Search for the cell housing the specified text and yield its [X, Y] center coordinate. 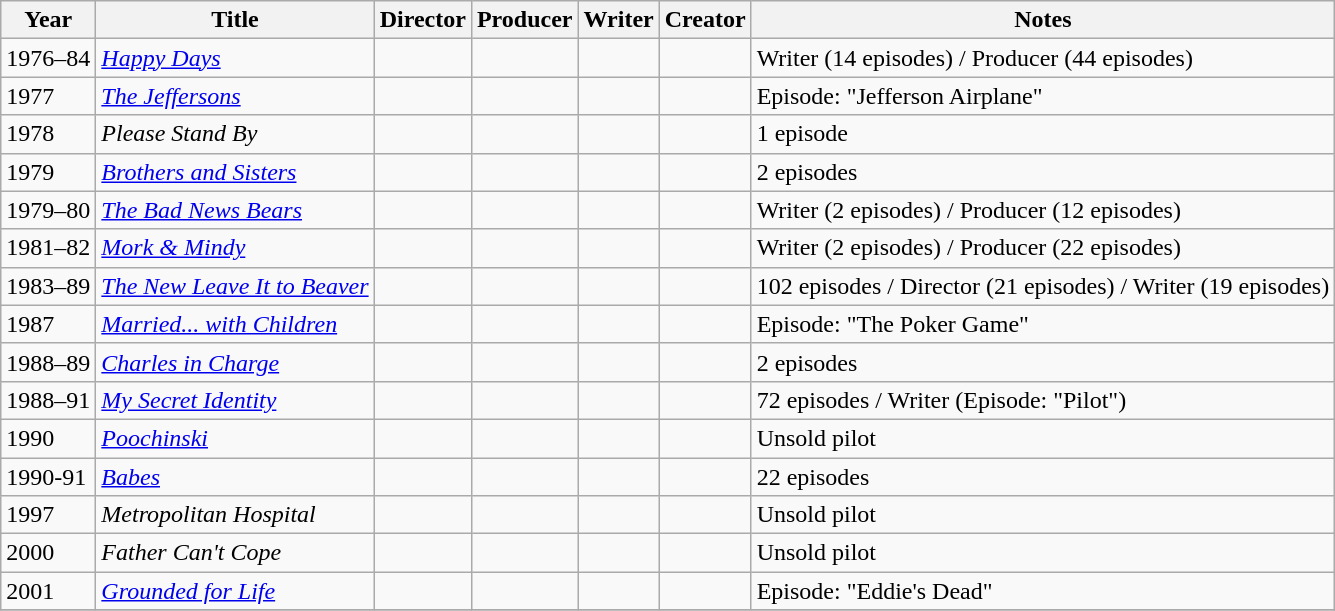
1987 [48, 324]
72 episodes / Writer (Episode: "Pilot") [1043, 400]
Episode: "Jefferson Airplane" [1043, 96]
Babes [235, 477]
Episode: "Eddie's Dead" [1043, 591]
Producer [524, 20]
1997 [48, 515]
Father Can't Cope [235, 553]
The New Leave It to Beaver [235, 286]
Creator [705, 20]
Writer (2 episodes) / Producer (22 episodes) [1043, 248]
1983–89 [48, 286]
1981–82 [48, 248]
The Jeffersons [235, 96]
Happy Days [235, 58]
1990-91 [48, 477]
1990 [48, 438]
Year [48, 20]
22 episodes [1043, 477]
Please Stand By [235, 134]
Married... with Children [235, 324]
1979 [48, 172]
1 episode [1043, 134]
2000 [48, 553]
102 episodes / Director (21 episodes) / Writer (19 episodes) [1043, 286]
Director [422, 20]
The Bad News Bears [235, 210]
Episode: "The Poker Game" [1043, 324]
1979–80 [48, 210]
1978 [48, 134]
My Secret Identity [235, 400]
Poochinski [235, 438]
Brothers and Sisters [235, 172]
Writer (2 episodes) / Producer (12 episodes) [1043, 210]
Grounded for Life [235, 591]
Metropolitan Hospital [235, 515]
1977 [48, 96]
Mork & Mindy [235, 248]
1988–91 [48, 400]
Notes [1043, 20]
Title [235, 20]
Writer (14 episodes) / Producer (44 episodes) [1043, 58]
Writer [618, 20]
Charles in Charge [235, 362]
1976–84 [48, 58]
2001 [48, 591]
1988–89 [48, 362]
